For the text-containing cell, return its midpoint in [X, Y] coordinate format. 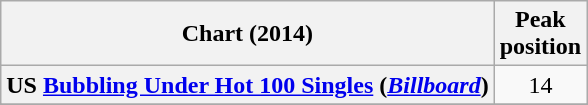
Peakposition [540, 34]
Chart (2014) [248, 34]
14 [540, 85]
US Bubbling Under Hot 100 Singles (Billboard) [248, 85]
